Extract the (X, Y) coordinate from the center of the cell holding the provided text.  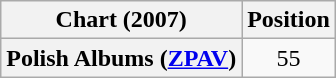
Polish Albums (ZPAV) (122, 58)
Chart (2007) (122, 20)
Position (289, 20)
55 (289, 58)
